Pinpoint the cell where the given text exists, returning its [x, y] midpoint coordinate. 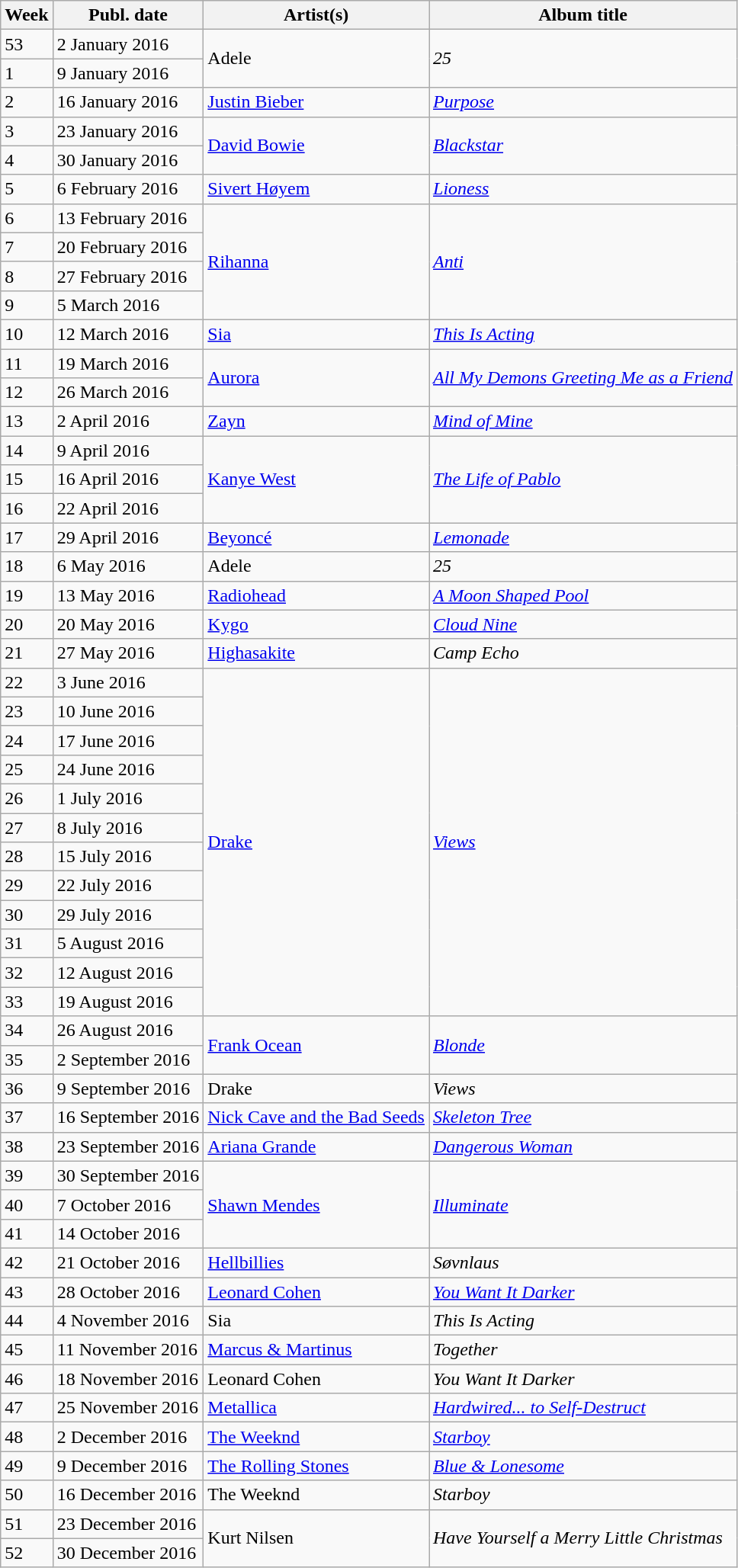
20 February 2016 [128, 247]
23 [27, 711]
Metallica [316, 1408]
29 July 2016 [128, 915]
19 August 2016 [128, 1002]
23 December 2016 [128, 1524]
The Rolling Stones [316, 1466]
2 April 2016 [128, 422]
46 [27, 1379]
42 [27, 1262]
12 [27, 393]
14 October 2016 [128, 1233]
28 October 2016 [128, 1292]
13 [27, 422]
24 June 2016 [128, 769]
10 June 2016 [128, 711]
27 February 2016 [128, 276]
9 April 2016 [128, 451]
19 March 2016 [128, 364]
Sivert Høyem [316, 189]
6 May 2016 [128, 566]
15 July 2016 [128, 857]
27 May 2016 [128, 653]
30 September 2016 [128, 1175]
52 [27, 1553]
16 January 2016 [128, 102]
18 [27, 566]
22 April 2016 [128, 508]
33 [27, 1002]
30 January 2016 [128, 160]
9 [27, 305]
5 [27, 189]
Søvnlaus [582, 1262]
David Bowie [316, 146]
28 [27, 857]
9 January 2016 [128, 73]
9 December 2016 [128, 1466]
34 [27, 1031]
Blue & Lonesome [582, 1466]
1 July 2016 [128, 798]
2 September 2016 [128, 1060]
1 [27, 73]
Hardwired... to Self-Destruct [582, 1408]
5 August 2016 [128, 944]
All My Demons Greeting Me as a Friend [582, 378]
Kygo [316, 624]
Hellbillies [316, 1262]
26 August 2016 [128, 1031]
Skeleton Tree [582, 1117]
25 November 2016 [128, 1408]
23 September 2016 [128, 1146]
2 [27, 102]
50 [27, 1495]
14 [27, 451]
Artist(s) [316, 15]
Radiohead [316, 595]
8 July 2016 [128, 827]
13 February 2016 [128, 218]
Album title [582, 15]
43 [27, 1292]
Justin Bieber [316, 102]
45 [27, 1350]
15 [27, 479]
Have Yourself a Merry Little Christmas [582, 1538]
8 [27, 276]
21 October 2016 [128, 1262]
16 September 2016 [128, 1117]
9 September 2016 [128, 1089]
6 February 2016 [128, 189]
A Moon Shaped Pool [582, 595]
Dangerous Woman [582, 1146]
Rihanna [316, 261]
30 [27, 915]
5 March 2016 [128, 305]
12 August 2016 [128, 973]
21 [27, 653]
Shawn Mendes [316, 1204]
36 [27, 1089]
Frank Ocean [316, 1045]
29 April 2016 [128, 537]
49 [27, 1466]
20 May 2016 [128, 624]
22 [27, 682]
Week [27, 15]
6 [27, 218]
11 November 2016 [128, 1350]
4 [27, 160]
7 [27, 247]
12 March 2016 [128, 334]
31 [27, 944]
Nick Cave and the Bad Seeds [316, 1117]
Blonde [582, 1045]
Purpose [582, 102]
7 October 2016 [128, 1204]
17 June 2016 [128, 740]
23 January 2016 [128, 131]
20 [27, 624]
16 April 2016 [128, 479]
48 [27, 1437]
40 [27, 1204]
37 [27, 1117]
Publ. date [128, 15]
13 May 2016 [128, 595]
Ariana Grande [316, 1146]
Zayn [316, 422]
11 [27, 364]
Camp Echo [582, 653]
38 [27, 1146]
The Life of Pablo [582, 479]
17 [27, 537]
Mind of Mine [582, 422]
Lioness [582, 189]
Cloud Nine [582, 624]
Lemonade [582, 537]
19 [27, 595]
16 [27, 508]
16 December 2016 [128, 1495]
26 [27, 798]
Marcus & Martinus [316, 1350]
2 December 2016 [128, 1437]
3 [27, 131]
51 [27, 1524]
27 [27, 827]
Blackstar [582, 146]
Kurt Nilsen [316, 1538]
47 [27, 1408]
10 [27, 334]
26 March 2016 [128, 393]
Anti [582, 261]
30 December 2016 [128, 1553]
29 [27, 886]
24 [27, 740]
Kanye West [316, 479]
Illuminate [582, 1204]
35 [27, 1060]
Highasakite [316, 653]
44 [27, 1321]
18 November 2016 [128, 1379]
Beyoncé [316, 537]
39 [27, 1175]
32 [27, 973]
Together [582, 1350]
53 [27, 44]
Aurora [316, 378]
41 [27, 1233]
2 January 2016 [128, 44]
3 June 2016 [128, 682]
22 July 2016 [128, 886]
4 November 2016 [128, 1321]
